Locate the cell with the specified text and output its [x, y] center coordinate. 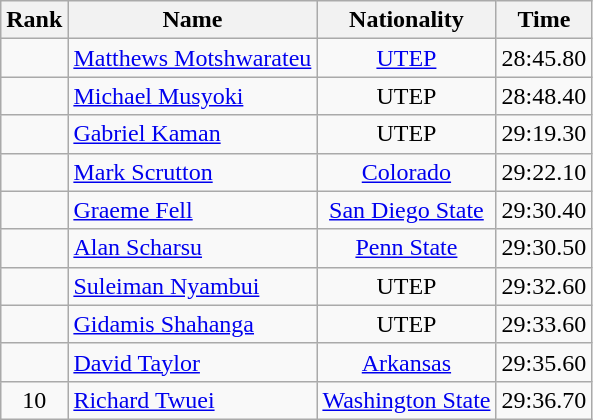
29:30.50 [544, 248]
29:22.10 [544, 172]
Matthews Motshwarateu [192, 58]
10 [34, 400]
David Taylor [192, 362]
28:48.40 [544, 96]
Arkansas [406, 362]
Gidamis Shahanga [192, 324]
Penn State [406, 248]
29:32.60 [544, 286]
29:35.60 [544, 362]
28:45.80 [544, 58]
29:33.60 [544, 324]
Michael Musyoki [192, 96]
Suleiman Nyambui [192, 286]
Alan Scharsu [192, 248]
Name [192, 20]
Gabriel Kaman [192, 134]
Time [544, 20]
San Diego State [406, 210]
Washington State [406, 400]
Nationality [406, 20]
29:36.70 [544, 400]
29:19.30 [544, 134]
29:30.40 [544, 210]
Graeme Fell [192, 210]
Rank [34, 20]
Colorado [406, 172]
Mark Scrutton [192, 172]
Richard Twuei [192, 400]
